Locate the cell with the specified text and output its (x, y) center coordinate. 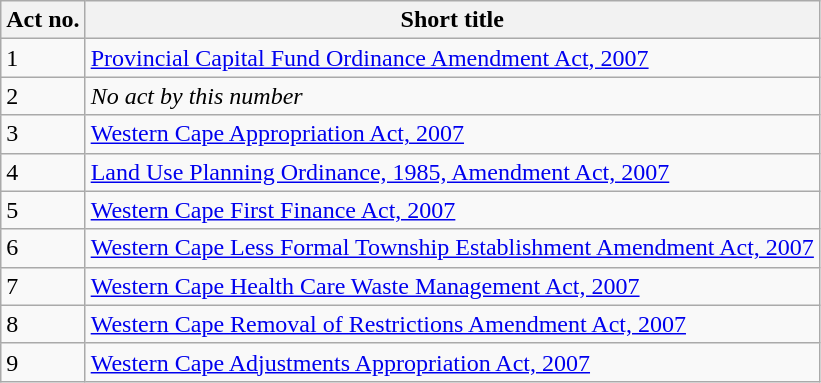
Western Cape Less Formal Township Establishment Amendment Act, 2007 (452, 248)
Western Cape First Finance Act, 2007 (452, 210)
8 (43, 324)
Western Cape Appropriation Act, 2007 (452, 134)
4 (43, 172)
5 (43, 210)
3 (43, 134)
No act by this number (452, 96)
Provincial Capital Fund Ordinance Amendment Act, 2007 (452, 58)
1 (43, 58)
Western Cape Health Care Waste Management Act, 2007 (452, 286)
6 (43, 248)
7 (43, 286)
2 (43, 96)
9 (43, 362)
Western Cape Removal of Restrictions Amendment Act, 2007 (452, 324)
Act no. (43, 20)
Land Use Planning Ordinance, 1985, Amendment Act, 2007 (452, 172)
Short title (452, 20)
Western Cape Adjustments Appropriation Act, 2007 (452, 362)
